Return the [X, Y] coordinate for the center point of the cell that contains the specified text.  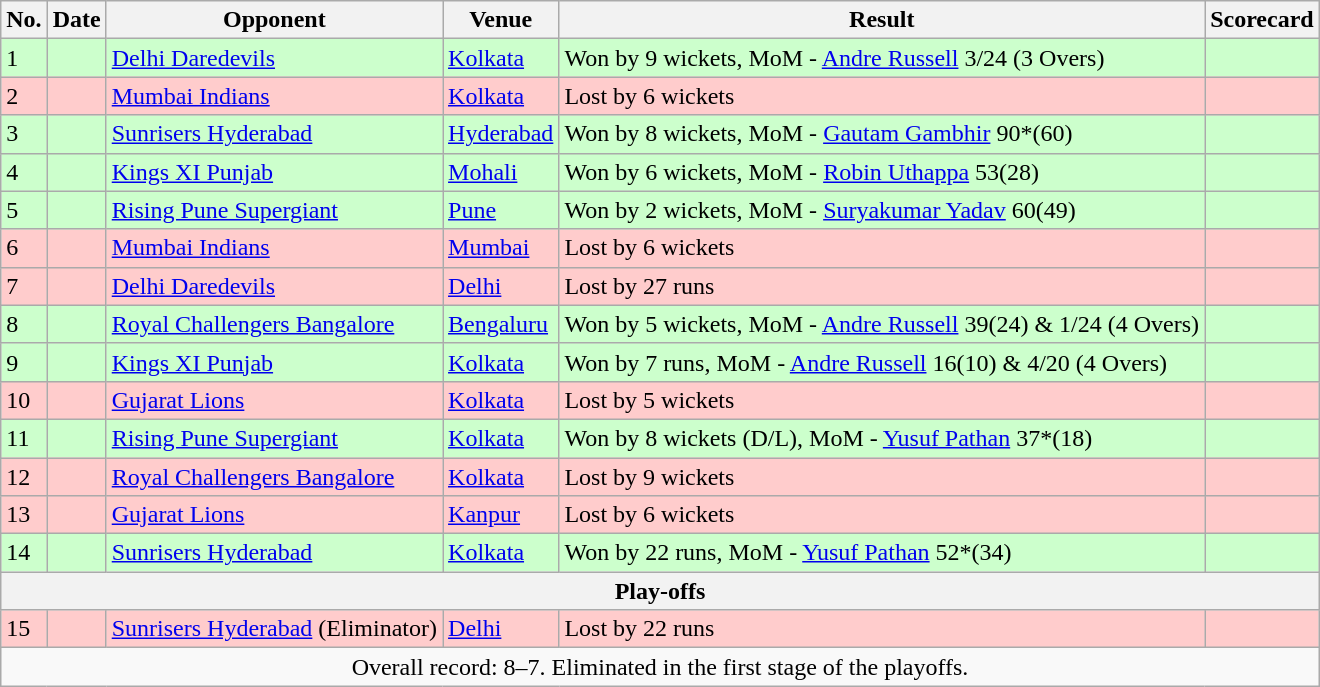
Lost by 9 wickets [882, 477]
15 [24, 629]
13 [24, 515]
8 [24, 324]
12 [24, 477]
2 [24, 96]
Won by 22 runs, MoM - Yusuf Pathan 52*(34) [882, 553]
No. [24, 20]
5 [24, 210]
Mohali [501, 172]
Sunrisers Hyderabad (Eliminator) [274, 629]
Won by 5 wickets, MoM - Andre Russell 39(24) & 1/24 (4 Overs) [882, 324]
Bengaluru [501, 324]
Opponent [274, 20]
Hyderabad [501, 134]
Lost by 22 runs [882, 629]
Won by 8 wickets (D/L), MoM - Yusuf Pathan 37*(18) [882, 438]
Pune [501, 210]
Lost by 27 runs [882, 286]
Won by 7 runs, MoM - Andre Russell 16(10) & 4/20 (4 Overs) [882, 362]
Date [76, 20]
Venue [501, 20]
Scorecard [1262, 20]
4 [24, 172]
Won by 9 wickets, MoM - Andre Russell 3/24 (3 Overs) [882, 58]
Play-offs [660, 591]
9 [24, 362]
Won by 8 wickets, MoM - Gautam Gambhir 90*(60) [882, 134]
Lost by 5 wickets [882, 400]
Kanpur [501, 515]
Overall record: 8–7. Eliminated in the first stage of the playoffs. [660, 667]
6 [24, 248]
10 [24, 400]
11 [24, 438]
14 [24, 553]
1 [24, 58]
Won by 2 wickets, MoM - Suryakumar Yadav 60(49) [882, 210]
Result [882, 20]
7 [24, 286]
Won by 6 wickets, MoM - Robin Uthappa 53(28) [882, 172]
3 [24, 134]
Mumbai [501, 248]
